From the cell containing the given text, extract its center point as [X, Y] coordinate. 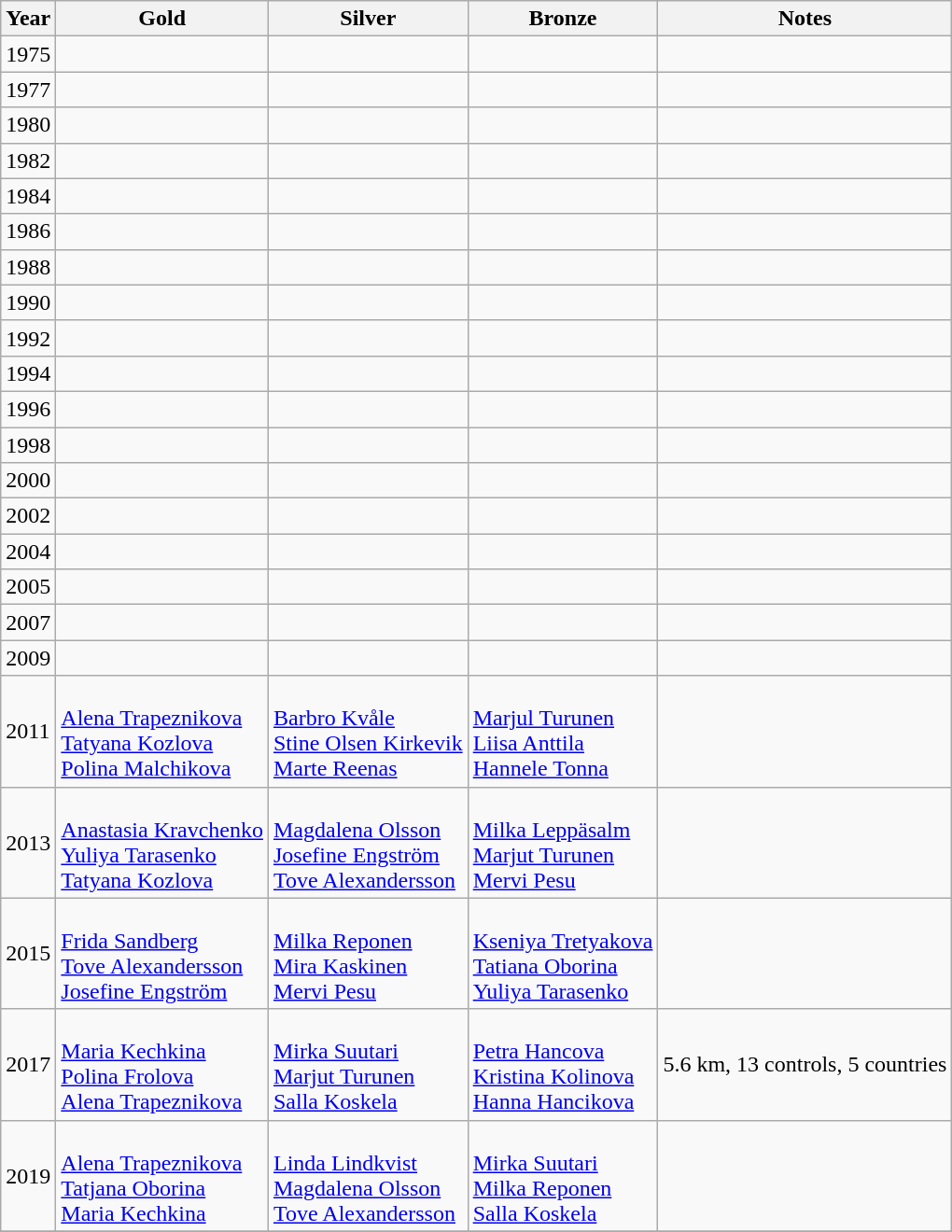
1996 [28, 409]
Milka Leppäsalm Marjut Turunen Mervi Pesu [563, 842]
Magdalena Olsson Josefine Engström Tove Alexandersson [368, 842]
Notes [805, 19]
1977 [28, 90]
1994 [28, 373]
2004 [28, 552]
2019 [28, 1176]
Alena Trapeznikova Tatyana Kozlova Polina Malchikova [162, 732]
Frida Sandberg Tove Alexandersson Josefine Engström [162, 954]
1998 [28, 445]
Anastasia Kravchenko Yuliya Tarasenko Tatyana Kozlova [162, 842]
2013 [28, 842]
Mirka Suutari Milka Reponen Salla Koskela [563, 1176]
Kseniya Tretyakova Tatiana Oborina Yuliya Tarasenko [563, 954]
1986 [28, 231]
Mirka Suutari Marjut Turunen Salla Koskela [368, 1064]
2005 [28, 587]
Maria Kechkina Polina Frolova Alena Trapeznikova [162, 1064]
Silver [368, 19]
Gold [162, 19]
2000 [28, 481]
2002 [28, 516]
1982 [28, 161]
2015 [28, 954]
1975 [28, 54]
1984 [28, 196]
5.6 km, 13 controls, 5 countries [805, 1064]
1992 [28, 338]
1990 [28, 302]
1988 [28, 267]
Milka Reponen Mira Kaskinen Mervi Pesu [368, 954]
2017 [28, 1064]
Petra Hancova Kristina Kolinova Hanna Hancikova [563, 1064]
2009 [28, 658]
Linda Lindkvist Magdalena Olsson Tove Alexandersson [368, 1176]
Barbro Kvåle Stine Olsen Kirkevik Marte Reenas [368, 732]
Year [28, 19]
1980 [28, 125]
Alena Trapeznikova Tatjana Oborina Maria Kechkina [162, 1176]
2007 [28, 623]
Bronze [563, 19]
Marjul Turunen Liisa Anttila Hannele Tonna [563, 732]
2011 [28, 732]
